Capture the cell that displays the provided text and extract its [x, y] central coordinate. 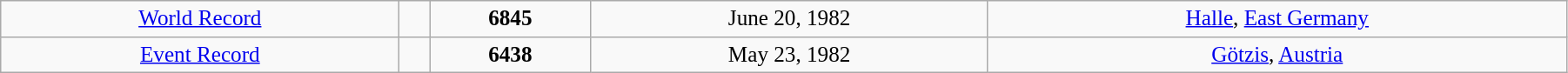
Götzis, Austria [1277, 55]
Halle, East Germany [1277, 19]
6438 [511, 55]
6845 [511, 19]
June 20, 1982 [789, 19]
World Record [200, 19]
Event Record [200, 55]
May 23, 1982 [789, 55]
